For the text-containing cell, return its midpoint in [X, Y] coordinate format. 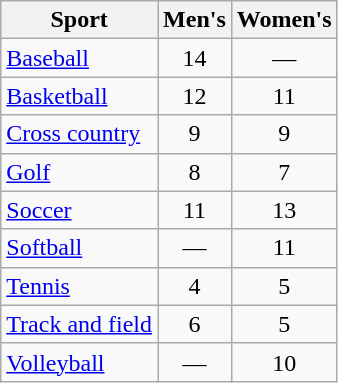
Softball [80, 248]
Tennis [80, 286]
Baseball [80, 58]
Golf [80, 172]
Soccer [80, 210]
Basketball [80, 96]
Men's [195, 20]
10 [284, 362]
7 [284, 172]
8 [195, 172]
4 [195, 286]
Cross country [80, 134]
Volleyball [80, 362]
6 [195, 324]
14 [195, 58]
Sport [80, 20]
Track and field [80, 324]
12 [195, 96]
13 [284, 210]
Women's [284, 20]
